Detect which cell encompasses the target text, then output its (X, Y) center coordinate. 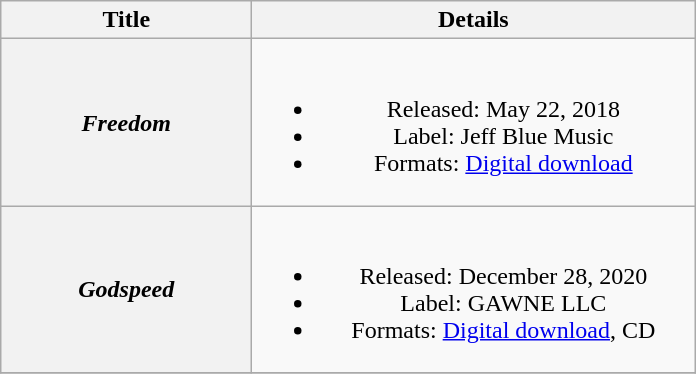
Details (474, 20)
Title (126, 20)
Released: May 22, 2018Label: Jeff Blue MusicFormats: Digital download (474, 122)
Released: December 28, 2020Label: GAWNE LLCFormats: Digital download, CD (474, 290)
Freedom (126, 122)
Godspeed (126, 290)
